Capture the cell that displays the provided text and extract its [X, Y] central coordinate. 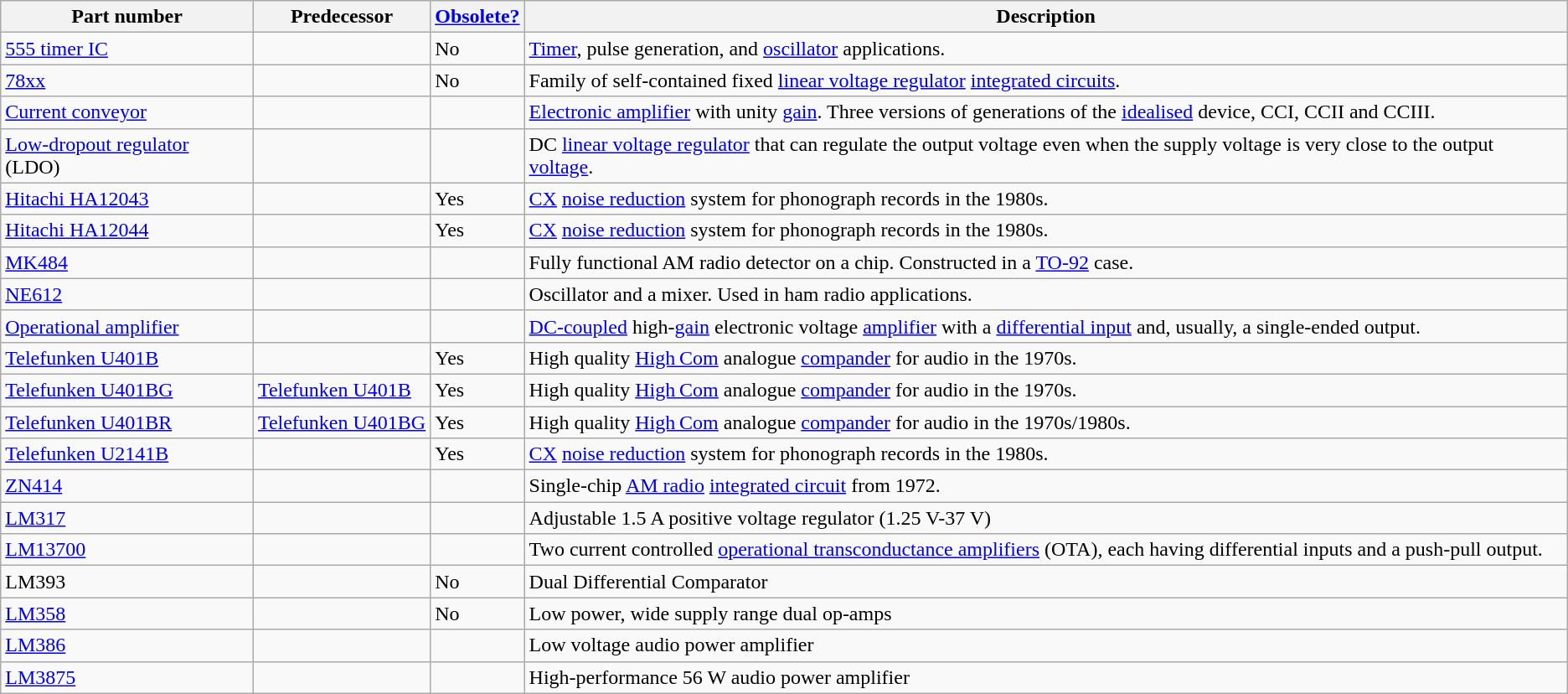
LM317 [127, 518]
Operational amplifier [127, 326]
Obsolete? [477, 17]
LM393 [127, 582]
Description [1045, 17]
MK484 [127, 262]
Low power, wide supply range dual op-amps [1045, 614]
Adjustable 1.5 A positive voltage regulator (1.25 V-37 V) [1045, 518]
Single-chip AM radio integrated circuit from 1972. [1045, 486]
Predecessor [342, 17]
ZN414 [127, 486]
Electronic amplifier with unity gain. Three versions of generations of the idealised device, CCI, CCII and CCIII. [1045, 112]
LM3875 [127, 677]
Dual Differential Comparator [1045, 582]
Family of self-contained fixed linear voltage regulator integrated circuits. [1045, 80]
LM13700 [127, 550]
Telefunken U2141B [127, 454]
NE612 [127, 294]
High quality High Com analogue compander for audio in the 1970s/1980s. [1045, 422]
Part number [127, 17]
Low-dropout regulator (LDO) [127, 156]
DC-coupled high-gain electronic voltage amplifier with a differential input and, usually, a single-ended output. [1045, 326]
555 timer IC [127, 49]
Hitachi HA12043 [127, 199]
Low voltage audio power amplifier [1045, 645]
LM358 [127, 614]
Hitachi HA12044 [127, 230]
DC linear voltage regulator that can regulate the output voltage even when the supply voltage is very close to the output voltage. [1045, 156]
78xx [127, 80]
LM386 [127, 645]
Timer, pulse generation, and oscillator applications. [1045, 49]
Current conveyor [127, 112]
Oscillator and a mixer. Used in ham radio applications. [1045, 294]
Fully functional AM radio detector on a chip. Constructed in a TO-92 case. [1045, 262]
High-performance 56 W audio power amplifier [1045, 677]
Telefunken U401BR [127, 422]
Two current controlled operational transconductance amplifiers (OTA), each having differential inputs and a push-pull output. [1045, 550]
